Locate the cell with the specified text and output its (X, Y) center coordinate. 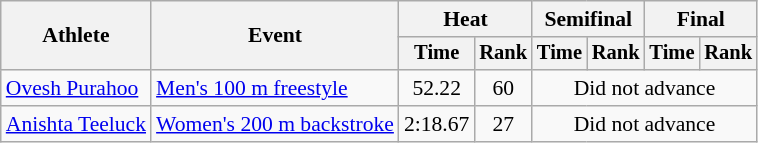
2:18.67 (436, 124)
60 (503, 88)
Women's 200 m backstroke (275, 124)
Anishta Teeluck (76, 124)
Ovesh Purahoo (76, 88)
Men's 100 m freestyle (275, 88)
52.22 (436, 88)
27 (503, 124)
Semifinal (588, 19)
Heat (466, 19)
Athlete (76, 36)
Event (275, 36)
Final (701, 19)
